Extract the (X, Y) coordinate from the center of the cell holding the provided text.  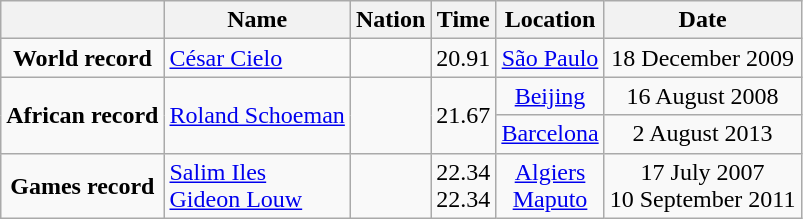
18 December 2009 (702, 58)
22.3422.34 (464, 186)
Time (464, 20)
21.67 (464, 115)
16 August 2008 (702, 96)
Games record (82, 186)
2 August 2013 (702, 134)
Barcelona (550, 134)
Nation (390, 20)
World record (82, 58)
Beijing (550, 96)
Name (257, 20)
César Cielo (257, 58)
Salim IlesGideon Louw (257, 186)
AlgiersMaputo (550, 186)
Location (550, 20)
São Paulo (550, 58)
20.91 (464, 58)
Roland Schoeman (257, 115)
African record (82, 115)
17 July 200710 September 2011 (702, 186)
Date (702, 20)
